Find where the given text appears and provide that cell's center as [X, Y] coordinate. 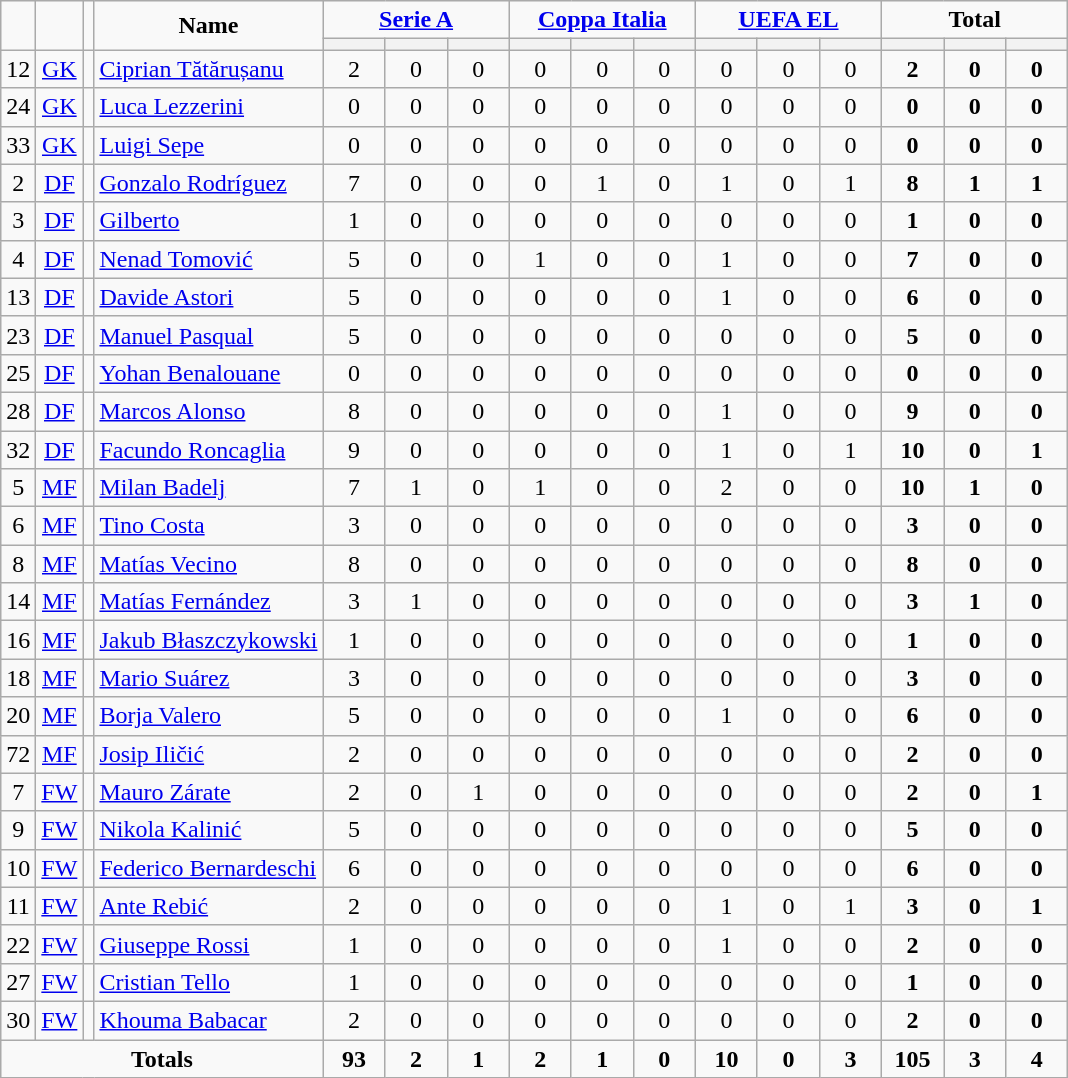
Milan Badelj [208, 488]
Matías Fernández [208, 602]
20 [18, 716]
Nenad Tomović [208, 259]
Ante Rebić [208, 906]
25 [18, 373]
24 [18, 107]
Facundo Roncaglia [208, 449]
Giuseppe Rossi [208, 944]
Ciprian Tătărușanu [208, 69]
Mario Suárez [208, 678]
Davide Astori [208, 297]
13 [18, 297]
Nikola Kalinić [208, 830]
Serie A [416, 20]
Manuel Pasqual [208, 335]
Cristian Tello [208, 982]
16 [18, 640]
Khouma Babacar [208, 1020]
30 [18, 1020]
Borja Valero [208, 716]
23 [18, 335]
Total [975, 20]
27 [18, 982]
33 [18, 145]
72 [18, 754]
14 [18, 602]
32 [18, 449]
Marcos Alonso [208, 411]
12 [18, 69]
Gonzalo Rodríguez [208, 183]
Josip Iličić [208, 754]
Matías Vecino [208, 564]
22 [18, 944]
Totals [162, 1059]
105 [913, 1059]
93 [354, 1059]
11 [18, 906]
Luca Lezzerini [208, 107]
Yohan Benalouane [208, 373]
18 [18, 678]
Mauro Zárate [208, 792]
Federico Bernardeschi [208, 868]
Name [208, 26]
Jakub Błaszczykowski [208, 640]
Coppa Italia [602, 20]
UEFA EL [788, 20]
Tino Costa [208, 526]
28 [18, 411]
Luigi Sepe [208, 145]
Gilberto [208, 221]
